Pinpoint the cell where the given text exists, returning its [X, Y] midpoint coordinate. 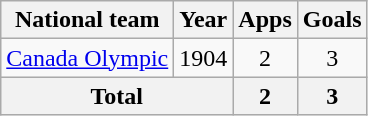
Total [117, 96]
National team [88, 20]
Apps [265, 20]
1904 [204, 58]
Canada Olympic [88, 58]
Year [204, 20]
Goals [332, 20]
